Return the (X, Y) coordinate for the center point of the cell that contains the specified text.  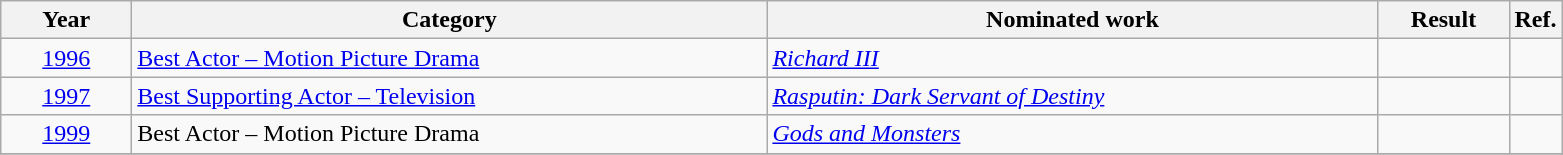
Best Supporting Actor – Television (450, 96)
1997 (66, 96)
Gods and Monsters (1072, 134)
1996 (66, 58)
Ref. (1536, 20)
Result (1444, 20)
Year (66, 20)
Rasputin: Dark Servant of Destiny (1072, 96)
Nominated work (1072, 20)
Richard III (1072, 58)
1999 (66, 134)
Category (450, 20)
